Capture the cell that displays the provided text and extract its (x, y) central coordinate. 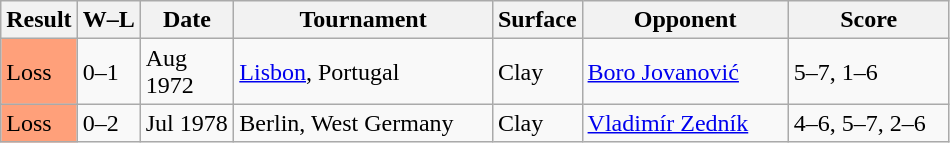
5–7, 1–6 (868, 72)
Aug 1972 (187, 72)
Berlin, West Germany (364, 123)
W–L (108, 20)
Score (868, 20)
Vladimír Zedník (685, 123)
Opponent (685, 20)
Lisbon, Portugal (364, 72)
Result (39, 20)
Surface (537, 20)
Date (187, 20)
Boro Jovanović (685, 72)
Jul 1978 (187, 123)
Tournament (364, 20)
0–2 (108, 123)
4–6, 5–7, 2–6 (868, 123)
0–1 (108, 72)
